Search for the cell housing the specified text and yield its (X, Y) center coordinate. 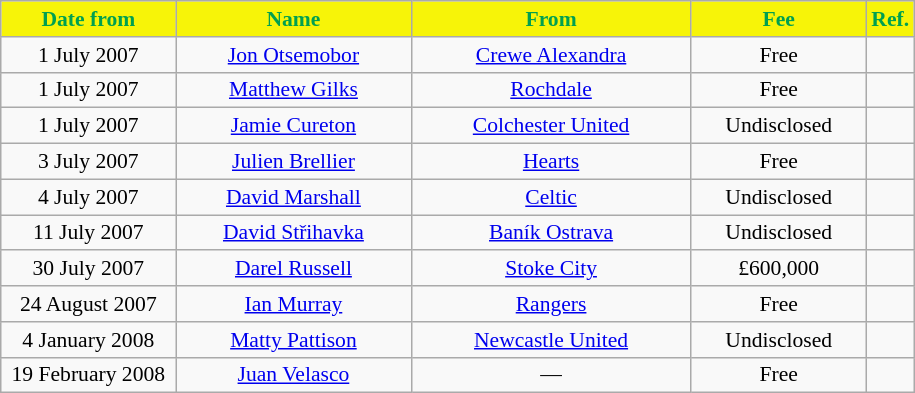
Rochdale (551, 90)
David Střihavka (294, 233)
Name (294, 19)
30 July 2007 (88, 269)
Darel Russell (294, 269)
19 February 2008 (88, 375)
Fee (778, 19)
Jon Otsemobor (294, 55)
4 January 2008 (88, 340)
£600,000 (778, 269)
From (551, 19)
Matty Pattison (294, 340)
24 August 2007 (88, 304)
Date from (88, 19)
Colchester United (551, 126)
11 July 2007 (88, 233)
Crewe Alexandra (551, 55)
Stoke City (551, 269)
Jamie Cureton (294, 126)
Newcastle United (551, 340)
Julien Brellier (294, 162)
Juan Velasco (294, 375)
Matthew Gilks (294, 90)
4 July 2007 (88, 197)
3 July 2007 (88, 162)
Baník Ostrava (551, 233)
Ian Murray (294, 304)
— (551, 375)
Rangers (551, 304)
Ref. (890, 19)
Hearts (551, 162)
David Marshall (294, 197)
Celtic (551, 197)
